Detect which cell encompasses the target text, then output its [X, Y] center coordinate. 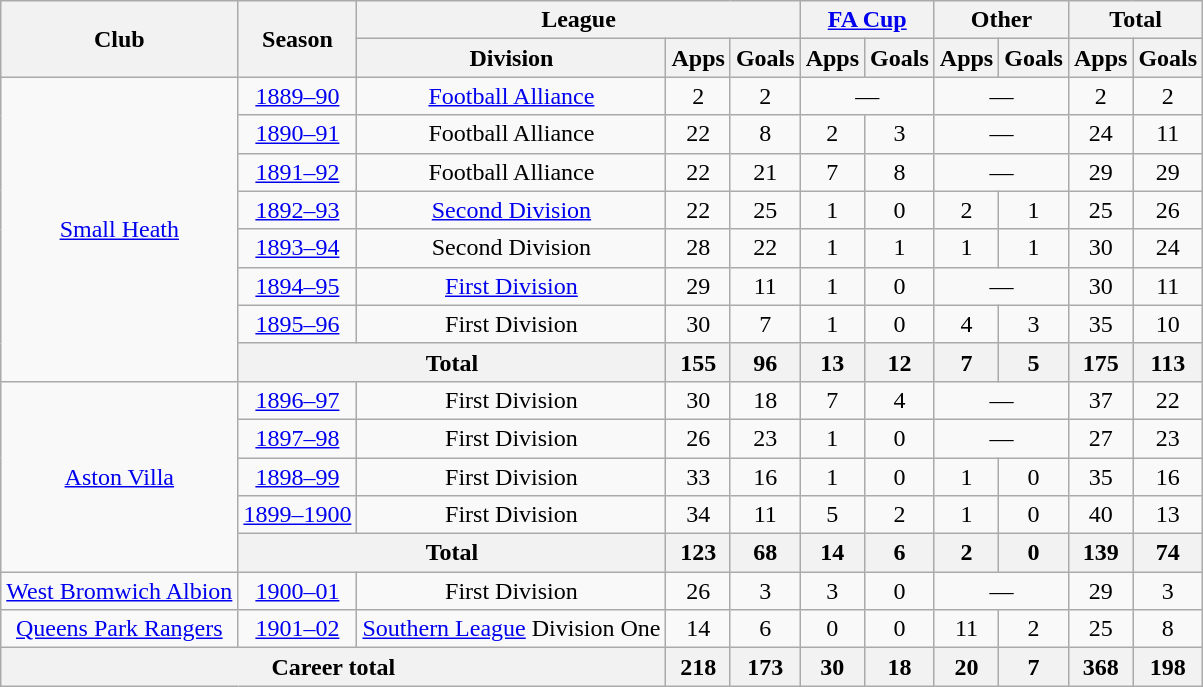
40 [1100, 515]
28 [698, 248]
West Bromwich Albion [120, 591]
1897–98 [298, 438]
1890–91 [298, 134]
175 [1100, 362]
1900–01 [298, 591]
1891–92 [298, 172]
1893–94 [298, 248]
74 [1168, 553]
37 [1100, 400]
Season [298, 39]
139 [1100, 553]
FA Cup [867, 20]
1898–99 [298, 477]
68 [765, 553]
12 [900, 362]
League [578, 20]
21 [765, 172]
96 [765, 362]
Division [512, 58]
1892–93 [298, 210]
Aston Villa [120, 476]
155 [698, 362]
34 [698, 515]
Other [1001, 20]
33 [698, 477]
173 [765, 667]
218 [698, 667]
10 [1168, 324]
1894–95 [298, 286]
123 [698, 553]
Small Heath [120, 229]
Club [120, 39]
Career total [334, 667]
198 [1168, 667]
1901–02 [298, 629]
1895–96 [298, 324]
20 [966, 667]
1899–1900 [298, 515]
113 [1168, 362]
Southern League Division One [512, 629]
368 [1100, 667]
1896–97 [298, 400]
27 [1100, 438]
1889–90 [298, 96]
Queens Park Rangers [120, 629]
